For the text-containing cell, return its midpoint in [X, Y] coordinate format. 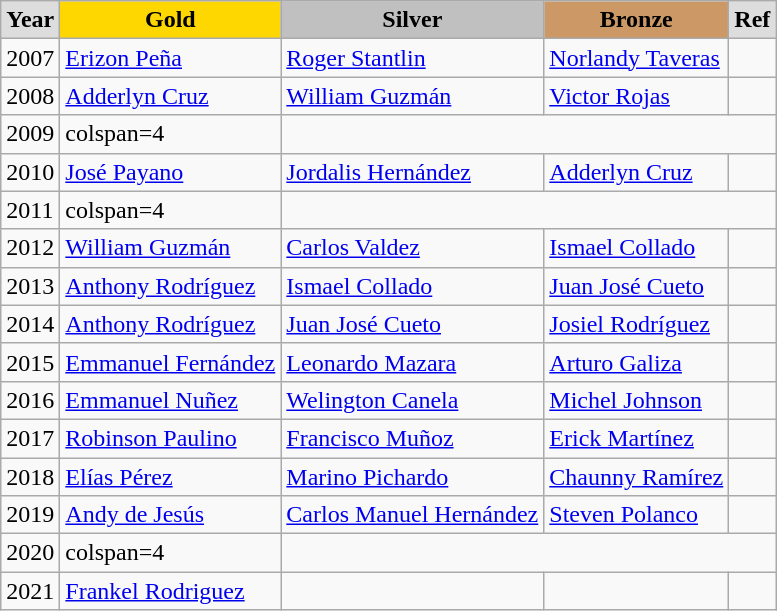
Year [30, 20]
Josiel Rodríguez [636, 324]
2007 [30, 58]
Carlos Manuel Hernández [412, 515]
2011 [30, 210]
2021 [30, 591]
Marino Pichardo [412, 477]
Emmanuel Fernández [170, 362]
Leonardo Mazara [412, 362]
Elías Pérez [170, 477]
Roger Stantlin [412, 58]
2013 [30, 286]
José Payano [170, 172]
Robinson Paulino [170, 438]
2017 [30, 438]
Ref [752, 20]
Michel Johnson [636, 400]
Gold [170, 20]
Silver [412, 20]
Bronze [636, 20]
Erizon Peña [170, 58]
Erick Martínez [636, 438]
2020 [30, 553]
Norlandy Taveras [636, 58]
Frankel Rodriguez [170, 591]
Andy de Jesús [170, 515]
Welington Canela [412, 400]
2018 [30, 477]
2019 [30, 515]
Jordalis Hernández [412, 172]
Steven Polanco [636, 515]
Arturo Galiza [636, 362]
2010 [30, 172]
2016 [30, 400]
2009 [30, 134]
2012 [30, 248]
2015 [30, 362]
2014 [30, 324]
2008 [30, 96]
Carlos Valdez [412, 248]
Emmanuel Nuñez [170, 400]
Chaunny Ramírez [636, 477]
Victor Rojas [636, 96]
Francisco Muñoz [412, 438]
